Find where the given text appears and provide that cell's center as (x, y) coordinate. 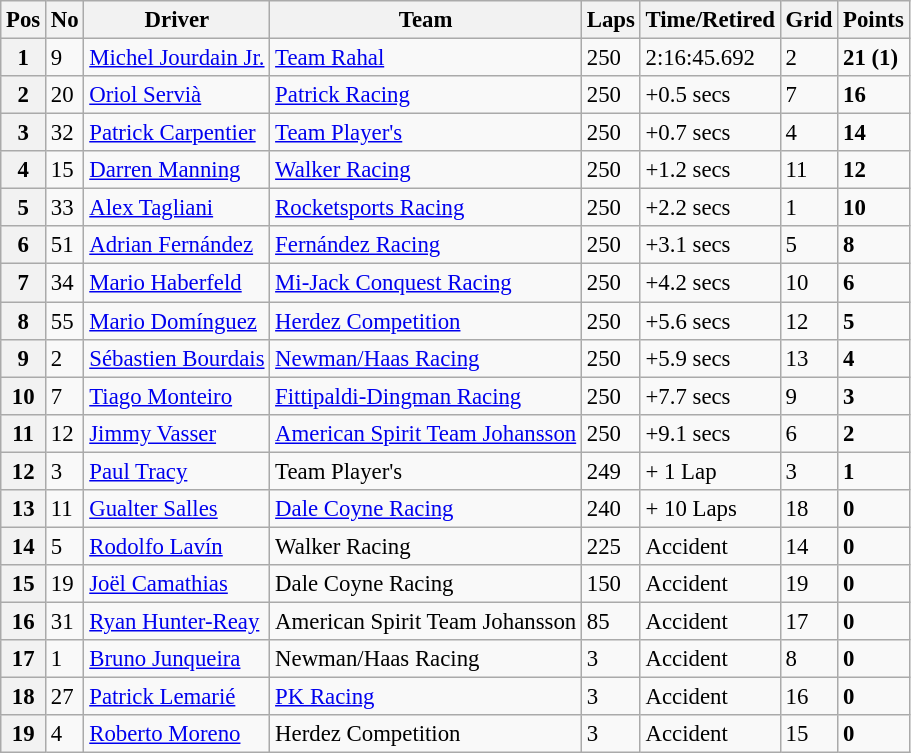
Rocketsports Racing (426, 208)
Mario Domínguez (177, 321)
31 (65, 621)
Fernández Racing (426, 245)
Points (874, 20)
55 (65, 321)
Alex Tagliani (177, 208)
Jimmy Vasser (177, 433)
150 (610, 584)
Laps (610, 20)
+1.2 secs (710, 170)
Tiago Monteiro (177, 396)
Grid (808, 20)
240 (610, 509)
Paul Tracy (177, 471)
Patrick Lemarié (177, 697)
Gualter Salles (177, 509)
Driver (177, 20)
21 (1) (874, 58)
+5.6 secs (710, 321)
2:16:45.692 (710, 58)
Sébastien Bourdais (177, 358)
225 (610, 546)
85 (610, 621)
+3.1 secs (710, 245)
Michel Jourdain Jr. (177, 58)
Pos (24, 20)
34 (65, 283)
Roberto Moreno (177, 734)
Bruno Junqueira (177, 659)
249 (610, 471)
+5.9 secs (710, 358)
+ 10 Laps (710, 509)
Rodolfo Lavín (177, 546)
Ryan Hunter-Reay (177, 621)
+2.2 secs (710, 208)
Joël Camathias (177, 584)
Time/Retired (710, 20)
+ 1 Lap (710, 471)
Team (426, 20)
51 (65, 245)
20 (65, 95)
PK Racing (426, 697)
+9.1 secs (710, 433)
Mario Haberfeld (177, 283)
Mi-Jack Conquest Racing (426, 283)
Darren Manning (177, 170)
+4.2 secs (710, 283)
33 (65, 208)
Patrick Racing (426, 95)
No (65, 20)
27 (65, 697)
+0.7 secs (710, 133)
+7.7 secs (710, 396)
Patrick Carpentier (177, 133)
32 (65, 133)
Team Rahal (426, 58)
Fittipaldi-Dingman Racing (426, 396)
Oriol Servià (177, 95)
+0.5 secs (710, 95)
Adrian Fernández (177, 245)
